Output the [x, y] coordinate of the center of the cell containing the given text.  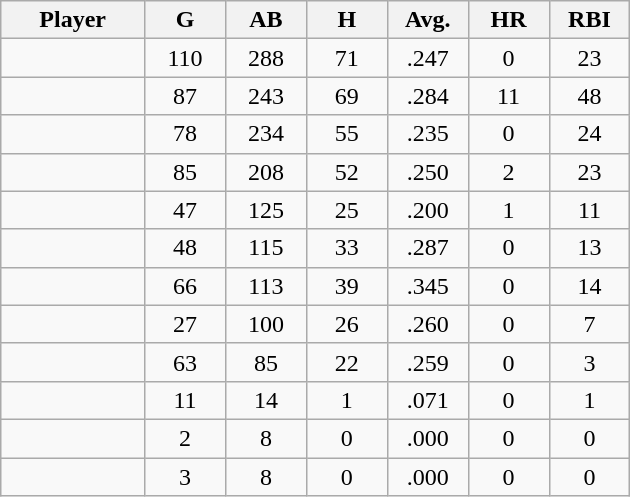
7 [590, 324]
69 [346, 96]
24 [590, 134]
234 [266, 134]
RBI [590, 20]
66 [186, 286]
87 [186, 96]
243 [266, 96]
26 [346, 324]
.250 [428, 172]
H [346, 20]
63 [186, 362]
47 [186, 210]
.260 [428, 324]
115 [266, 248]
25 [346, 210]
.284 [428, 96]
110 [186, 58]
Avg. [428, 20]
52 [346, 172]
.235 [428, 134]
100 [266, 324]
HR [508, 20]
.071 [428, 400]
55 [346, 134]
208 [266, 172]
39 [346, 286]
288 [266, 58]
113 [266, 286]
71 [346, 58]
13 [590, 248]
Player [73, 20]
78 [186, 134]
.287 [428, 248]
33 [346, 248]
125 [266, 210]
27 [186, 324]
.247 [428, 58]
.259 [428, 362]
G [186, 20]
22 [346, 362]
AB [266, 20]
.200 [428, 210]
.345 [428, 286]
